Return the (x, y) coordinate for the center point of the cell that contains the specified text.  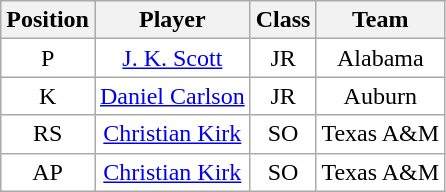
Position (48, 20)
J. K. Scott (172, 58)
Daniel Carlson (172, 96)
Auburn (380, 96)
Player (172, 20)
Team (380, 20)
RS (48, 134)
P (48, 58)
K (48, 96)
AP (48, 172)
Class (283, 20)
Alabama (380, 58)
